Return (x, y) of the center of cell containing provided text 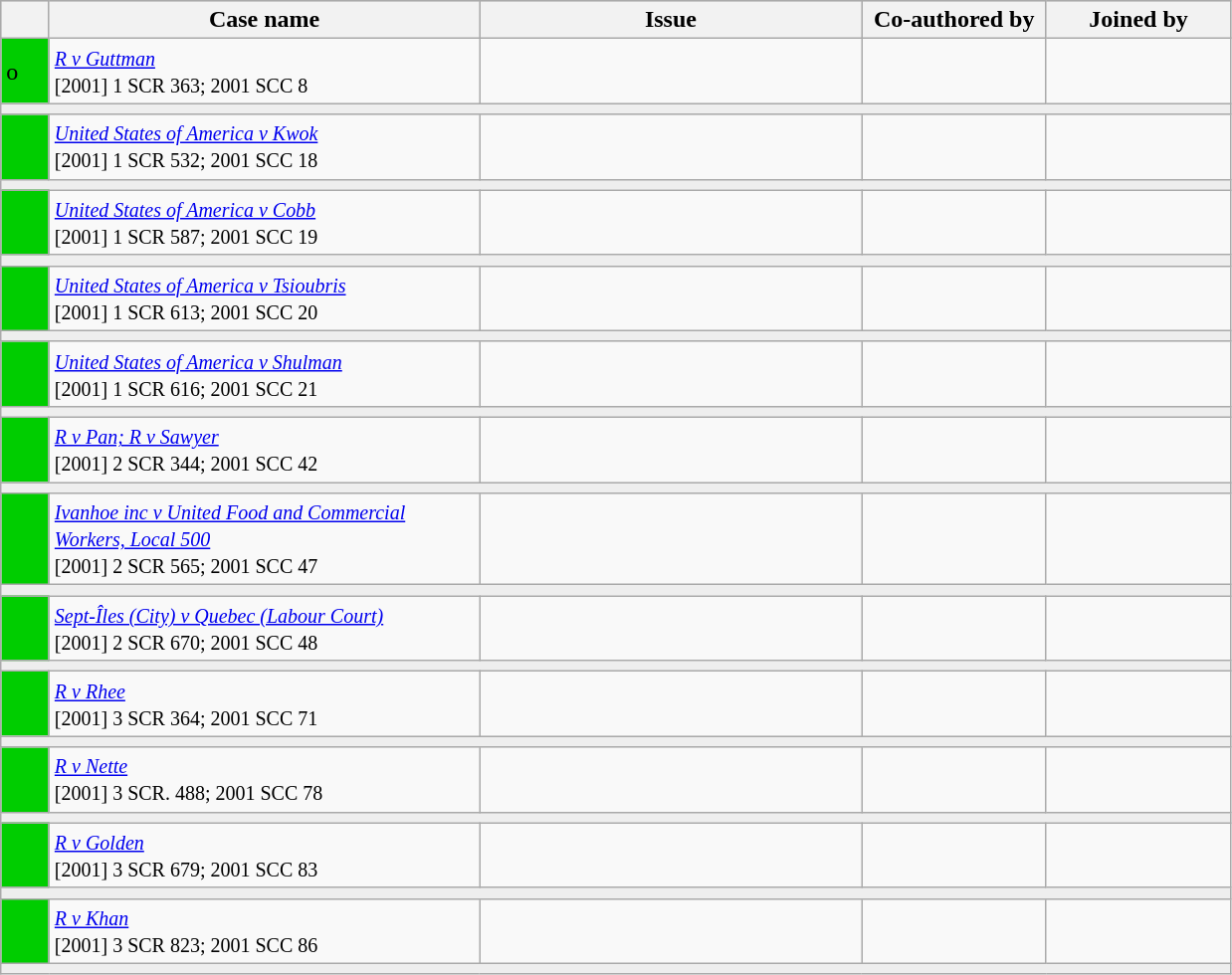
R v Golden [2001] 3 SCR 679; 2001 SCC 83 (265, 856)
United States of America v Tsioubris [2001] 1 SCR 613; 2001 SCC 20 (265, 298)
United States of America v Kwok [2001] 1 SCR 532; 2001 SCC 18 (265, 147)
R v Khan [2001] 3 SCR 823; 2001 SCC 86 (265, 931)
United States of America v Cobb [2001] 1 SCR 587; 2001 SCC 19 (265, 223)
R v Pan; R v Sawyer [2001] 2 SCR 344; 2001 SCC 42 (265, 450)
R v Guttman [2001] 1 SCR 363; 2001 SCC 8 (265, 72)
Co-authored by (953, 20)
Issue (671, 20)
United States of America v Shulman [2001] 1 SCR 616; 2001 SCC 21 (265, 374)
R v Nette [2001] 3 SCR. 488; 2001 SCC 78 (265, 780)
Ivanhoe inc v United Food and Commercial Workers, Local 500 [2001] 2 SCR 565; 2001 SCC 47 (265, 539)
o (26, 72)
R v Rhee [2001] 3 SCR 364; 2001 SCC 71 (265, 704)
Case name (265, 20)
Joined by (1138, 20)
Sept-Îles (City) v Quebec (Labour Court) [2001] 2 SCR 670; 2001 SCC 48 (265, 629)
